Locate the cell with the specified text and output its [x, y] center coordinate. 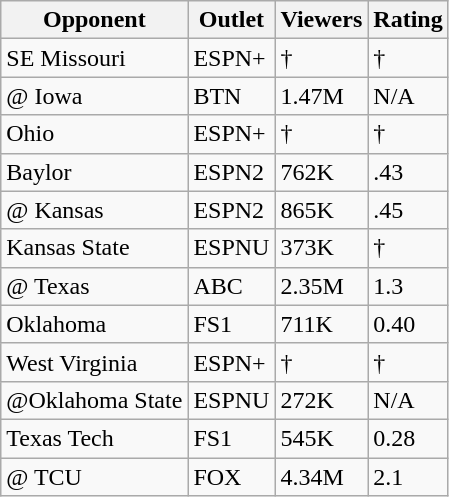
FOX [232, 477]
Opponent [94, 20]
4.34M [322, 477]
373K [322, 248]
BTN [232, 96]
@Oklahoma State [94, 400]
@ Texas [94, 286]
@ Kansas [94, 210]
2.1 [408, 477]
0.28 [408, 438]
ABC [232, 286]
Oklahoma [94, 324]
@ TCU [94, 477]
.45 [408, 210]
West Virginia [94, 362]
2.35M [322, 286]
Viewers [322, 20]
1.47M [322, 96]
.43 [408, 172]
Baylor [94, 172]
Outlet [232, 20]
865K [322, 210]
Ohio [94, 134]
Rating [408, 20]
762K [322, 172]
0.40 [408, 324]
Kansas State [94, 248]
Texas Tech [94, 438]
1.3 [408, 286]
SE Missouri [94, 58]
545K [322, 438]
@ Iowa [94, 96]
272K [322, 400]
711K [322, 324]
